Locate the cell with the specified text and output its [X, Y] center coordinate. 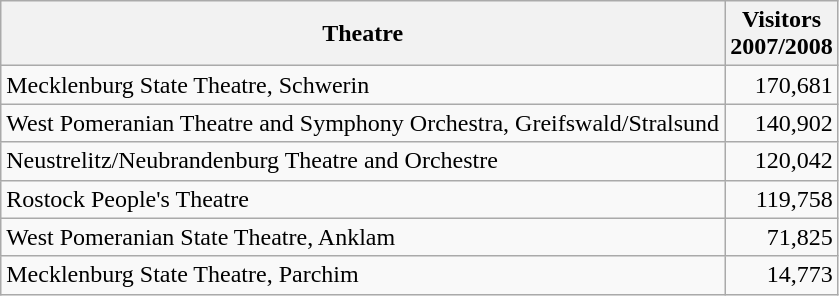
170,681 [782, 85]
Rostock People's Theatre [363, 199]
Mecklenburg State Theatre, Parchim [363, 275]
Theatre [363, 34]
West Pomeranian Theatre and Symphony Orchestra, Greifswald/Stralsund [363, 123]
14,773 [782, 275]
119,758 [782, 199]
71,825 [782, 237]
Mecklenburg State Theatre, Schwerin [363, 85]
140,902 [782, 123]
Neustrelitz/Neubrandenburg Theatre and Orchestre [363, 161]
120,042 [782, 161]
Visitors2007/2008 [782, 34]
West Pomeranian State Theatre, Anklam [363, 237]
